Output the (X, Y) coordinate of the center of the cell containing the given text.  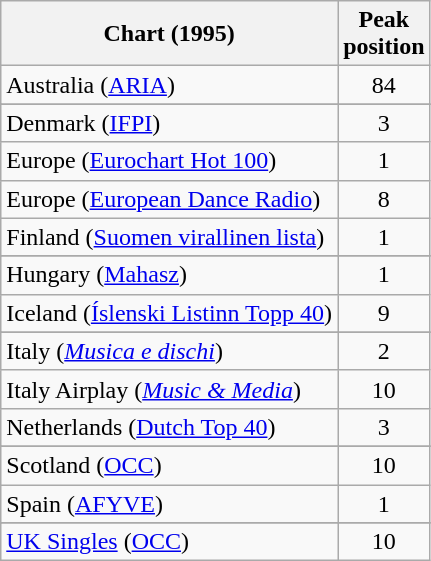
Italy Airplay (Music & Media) (170, 389)
Spain (AFYVE) (170, 503)
84 (384, 85)
Hungary (Mahasz) (170, 275)
8 (384, 199)
2 (384, 351)
9 (384, 313)
Europe (European Dance Radio) (170, 199)
Iceland (Íslenski Listinn Topp 40) (170, 313)
Australia (ARIA) (170, 85)
Europe (Eurochart Hot 100) (170, 161)
Finland (Suomen virallinen lista) (170, 237)
Scotland (OCC) (170, 465)
Peakposition (384, 34)
Denmark (IFPI) (170, 123)
UK Singles (OCC) (170, 542)
Netherlands (Dutch Top 40) (170, 427)
Italy (Musica e dischi) (170, 351)
Chart (1995) (170, 34)
